From the cell containing the given text, extract its center point as [x, y] coordinate. 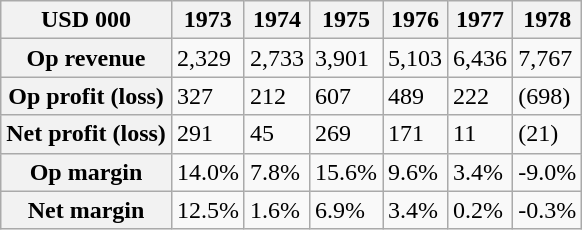
Op margin [86, 172]
6,436 [480, 58]
212 [276, 96]
1976 [416, 20]
-0.3% [548, 210]
Net margin [86, 210]
(698) [548, 96]
7.8% [276, 172]
0.2% [480, 210]
1.6% [276, 210]
2,733 [276, 58]
3,901 [346, 58]
5,103 [416, 58]
15.6% [346, 172]
171 [416, 134]
Net profit (loss) [86, 134]
12.5% [208, 210]
269 [346, 134]
6.9% [346, 210]
327 [208, 96]
Op revenue [86, 58]
1973 [208, 20]
USD 000 [86, 20]
1977 [480, 20]
Op profit (loss) [86, 96]
222 [480, 96]
1978 [548, 20]
607 [346, 96]
2,329 [208, 58]
9.6% [416, 172]
489 [416, 96]
(21) [548, 134]
1975 [346, 20]
7,767 [548, 58]
1974 [276, 20]
-9.0% [548, 172]
45 [276, 134]
14.0% [208, 172]
11 [480, 134]
291 [208, 134]
